Detect which cell encompasses the target text, then output its (x, y) center coordinate. 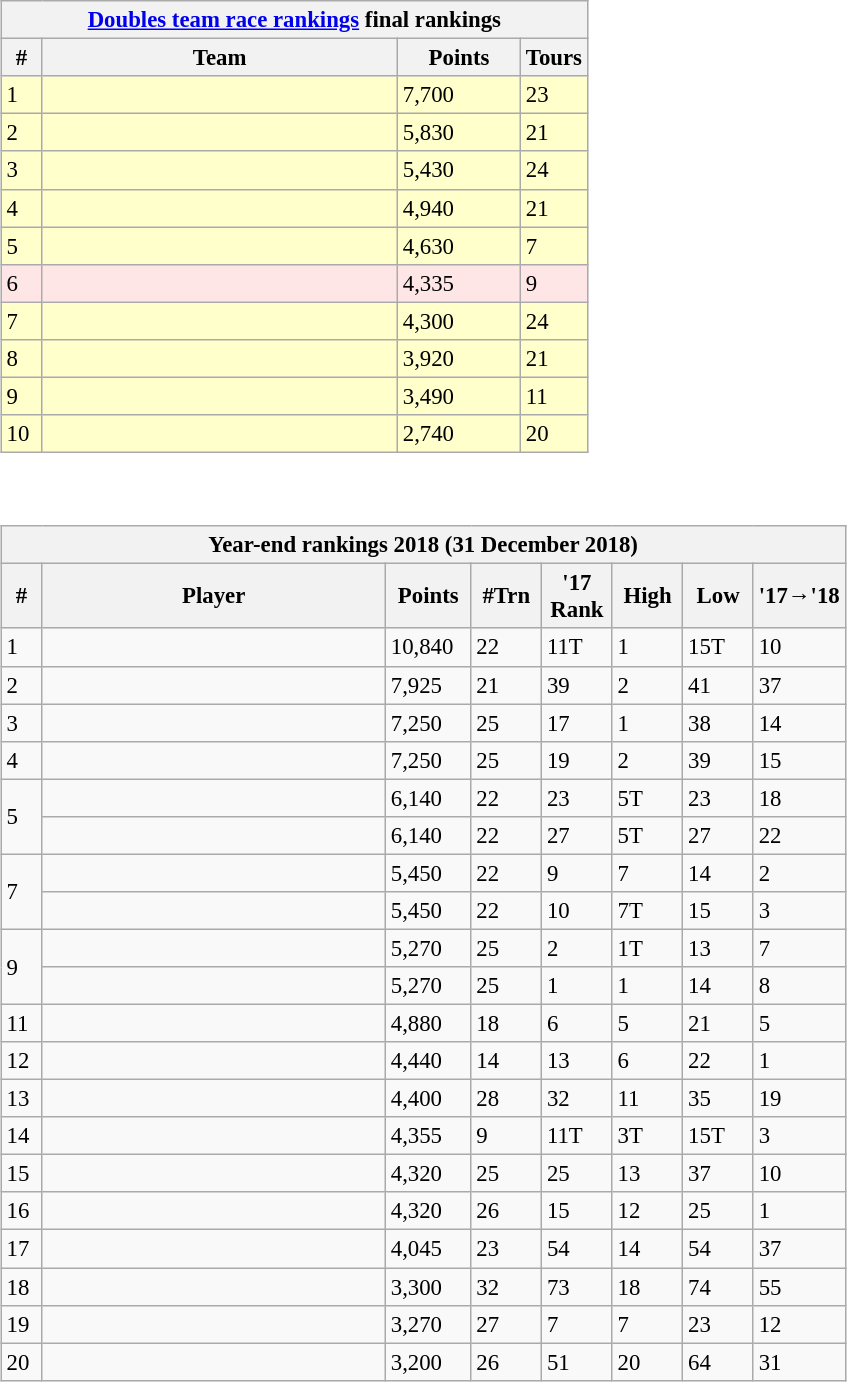
3,200 (428, 1362)
4,300 (458, 321)
51 (578, 1362)
Tours (554, 58)
3T (648, 1136)
28 (506, 1099)
4,880 (428, 1023)
5,830 (458, 133)
38 (718, 723)
31 (799, 1362)
Year-end rankings 2018 (31 December 2018) (423, 545)
55 (799, 1287)
41 (718, 685)
Team (220, 58)
74 (718, 1287)
7,700 (458, 95)
3,300 (428, 1287)
High (648, 596)
64 (718, 1362)
7T (648, 911)
5,430 (458, 170)
35 (718, 1099)
73 (578, 1287)
3,490 (458, 396)
4,355 (428, 1136)
4,045 (428, 1249)
4,400 (428, 1099)
Low (718, 596)
10,840 (428, 647)
Doubles team race rankings final rankings (294, 20)
4,440 (428, 1061)
7,925 (428, 685)
3,920 (458, 358)
16 (22, 1211)
Player (214, 596)
'17→'18 (799, 596)
1T (648, 948)
3,270 (428, 1324)
4,335 (458, 283)
2,740 (458, 434)
4,940 (458, 208)
#Trn (506, 596)
'17 Rank (578, 596)
4,630 (458, 246)
